Return [X, Y] of the center of cell containing provided text 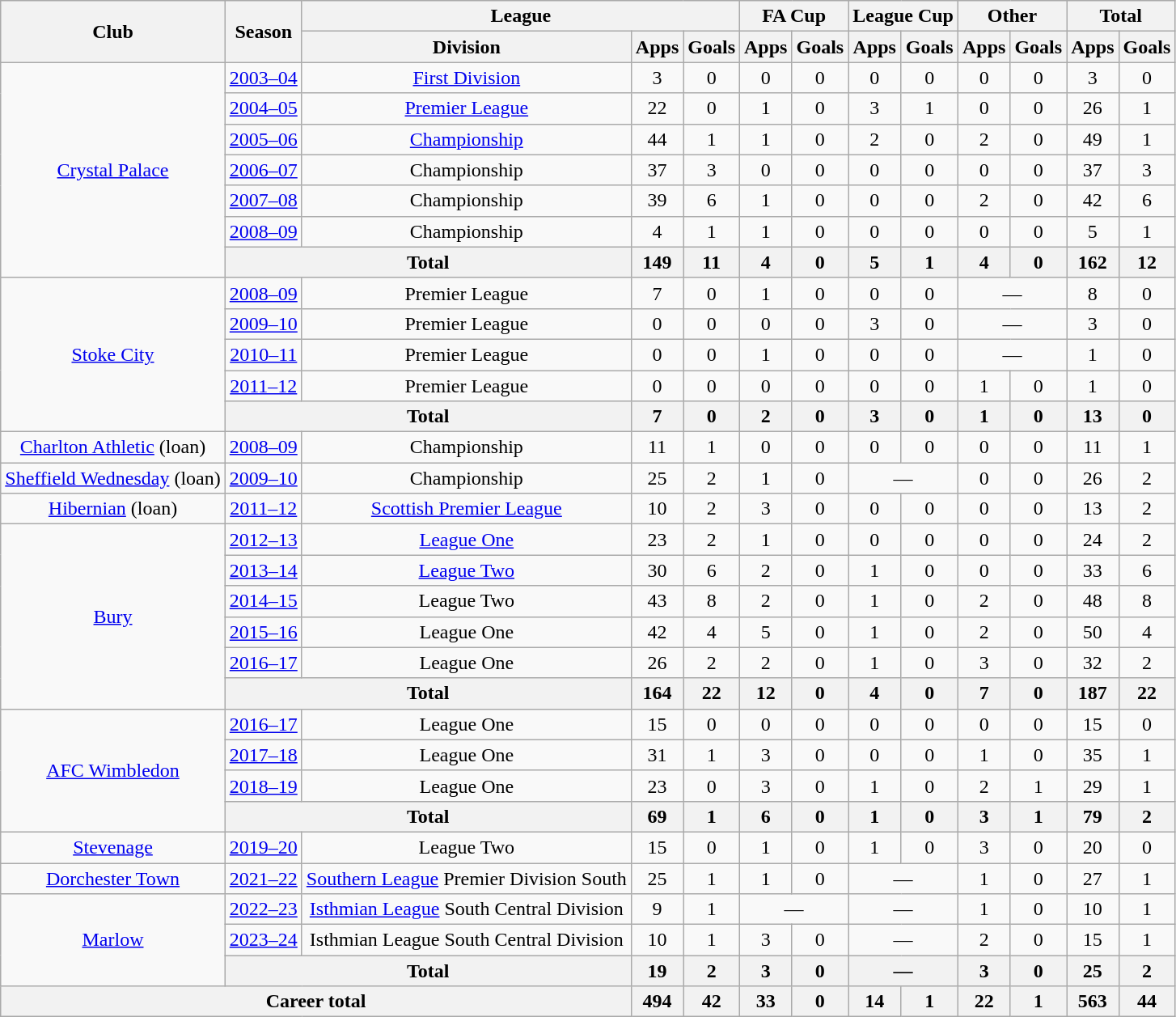
2005–06 [264, 139]
Southern League Premier Division South [466, 878]
2023–24 [264, 940]
563 [1093, 1002]
Dorchester Town [113, 878]
2004–05 [264, 108]
35 [1093, 755]
Crystal Palace [113, 170]
39 [657, 201]
69 [657, 816]
27 [1093, 878]
First Division [466, 78]
2003–04 [264, 78]
League [521, 16]
2019–20 [264, 847]
20 [1093, 847]
2021–22 [264, 878]
AFC Wimbledon [113, 770]
2017–18 [264, 755]
19 [657, 971]
2007–08 [264, 201]
164 [657, 693]
Stoke City [113, 354]
Hibernian (loan) [113, 509]
2006–07 [264, 170]
2012–13 [264, 540]
2014–15 [264, 601]
FA Cup [794, 16]
Division [466, 47]
494 [657, 1002]
2010–11 [264, 354]
31 [657, 755]
50 [1093, 632]
Career total [316, 1002]
2013–14 [264, 570]
2018–19 [264, 786]
9 [657, 909]
Club [113, 32]
14 [875, 1002]
30 [657, 570]
2022–23 [264, 909]
32 [1093, 663]
187 [1093, 693]
Charlton Athletic (loan) [113, 447]
49 [1093, 139]
League Cup [903, 16]
Scottish Premier League [466, 509]
Stevenage [113, 847]
Bury [113, 617]
Season [264, 32]
Other [1012, 16]
79 [1093, 816]
162 [1093, 262]
Sheffield Wednesday (loan) [113, 478]
149 [657, 262]
24 [1093, 540]
2015–16 [264, 632]
48 [1093, 601]
29 [1093, 786]
43 [657, 601]
Marlow [113, 940]
